Capture the cell that displays the provided text and extract its (X, Y) central coordinate. 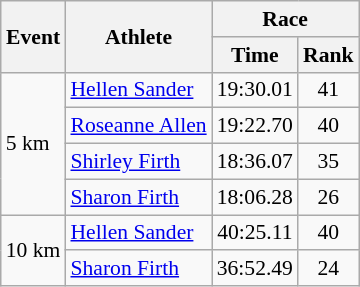
41 (328, 90)
36:52.49 (255, 269)
19:22.70 (255, 126)
Shirley Firth (138, 162)
26 (328, 197)
Event (34, 36)
18:36.07 (255, 162)
35 (328, 162)
24 (328, 269)
Athlete (138, 36)
Race (286, 19)
Time (255, 55)
Rank (328, 55)
19:30.01 (255, 90)
Roseanne Allen (138, 126)
5 km (34, 143)
18:06.28 (255, 197)
40:25.11 (255, 233)
10 km (34, 250)
